Provide the [X, Y] coordinate of the cell's center where the given text is located.  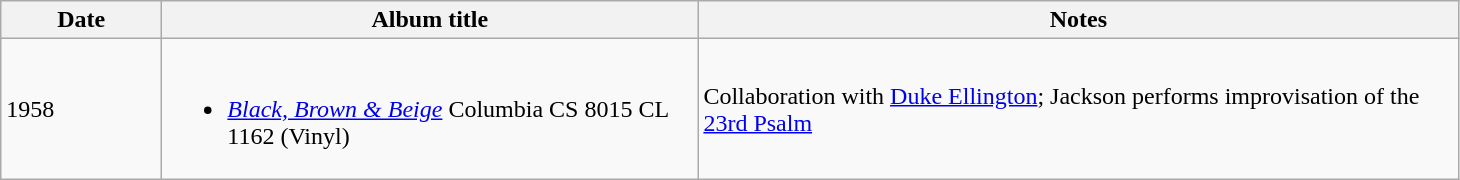
1958 [82, 109]
Album title [430, 20]
Date [82, 20]
Notes [1078, 20]
Collaboration with Duke Ellington; Jackson performs improvisation of the 23rd Psalm [1078, 109]
Black, Brown & Beige Columbia CS 8015 CL 1162 (Vinyl) [430, 109]
